Return the [x, y] coordinate for the center point of the cell that contains the specified text.  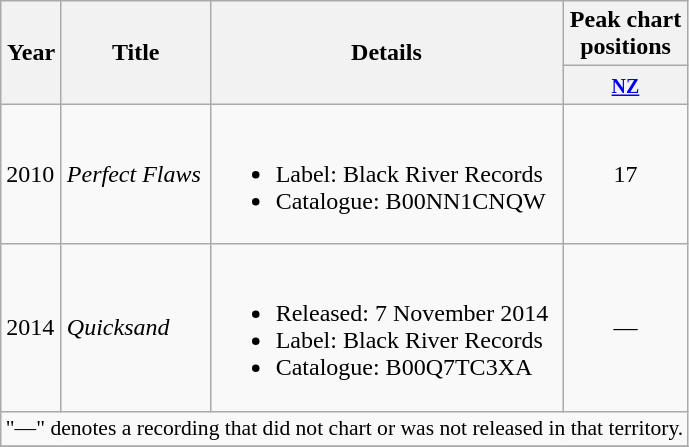
17 [626, 174]
2010 [32, 174]
Released: 7 November 2014Label: Black River RecordsCatalogue: B00Q7TC3XA [386, 328]
NZ [626, 85]
Peak chartpositions [626, 34]
— [626, 328]
Year [32, 52]
Label: Black River RecordsCatalogue: B00NN1CNQW [386, 174]
"—" denotes a recording that did not chart or was not released in that territory. [345, 429]
Perfect Flaws [136, 174]
Title [136, 52]
Details [386, 52]
Quicksand [136, 328]
2014 [32, 328]
